Capture the cell that displays the provided text and extract its (X, Y) central coordinate. 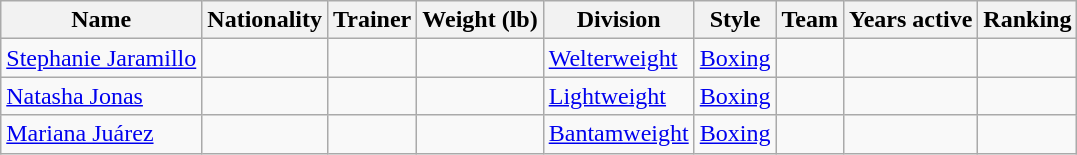
Natasha Jonas (102, 96)
Lightweight (618, 96)
Weight (lb) (480, 20)
Welterweight (618, 58)
Trainer (372, 20)
Ranking (1028, 20)
Style (735, 20)
Nationality (265, 20)
Bantamweight (618, 134)
Team (810, 20)
Name (102, 20)
Years active (910, 20)
Stephanie Jaramillo (102, 58)
Mariana Juárez (102, 134)
Division (618, 20)
